Identify which cell holds the provided text, then report its (X, Y) central coordinate. 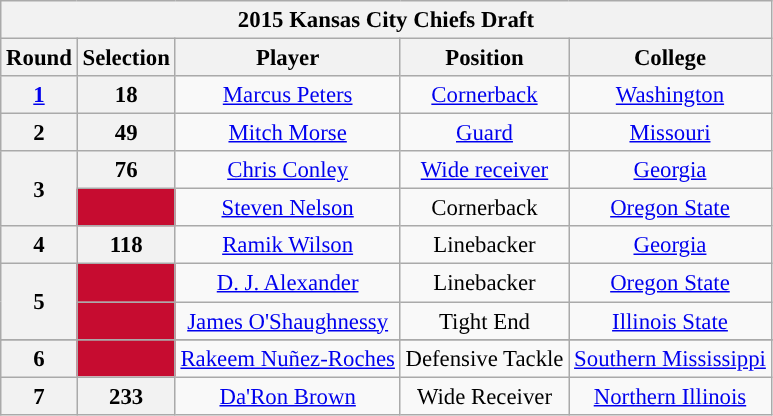
Da'Ron Brown (288, 396)
7 (39, 396)
18 (126, 95)
Northern Illinois (670, 396)
4 (39, 245)
5 (39, 302)
Tight End (484, 321)
Wide Receiver (484, 396)
D. J. Alexander (288, 283)
Wide receiver (484, 170)
Position (484, 58)
49 (126, 133)
Marcus Peters (288, 95)
3 (39, 188)
Missouri (670, 133)
Round (39, 58)
1 (39, 95)
Mitch Morse (288, 133)
233 (126, 396)
2 (39, 133)
Rakeem Nuñez-Roches (288, 358)
76 (126, 170)
Guard (484, 133)
Steven Nelson (288, 208)
2015 Kansas City Chiefs Draft (386, 20)
Selection (126, 58)
6 (39, 358)
Player (288, 58)
Southern Mississippi (670, 358)
Washington (670, 95)
118 (126, 245)
Ramik Wilson (288, 245)
Defensive Tackle (484, 358)
Illinois State (670, 321)
James O'Shaughnessy (288, 321)
College (670, 58)
Chris Conley (288, 170)
